Return the (X, Y) coordinate for the center point of the cell that contains the specified text.  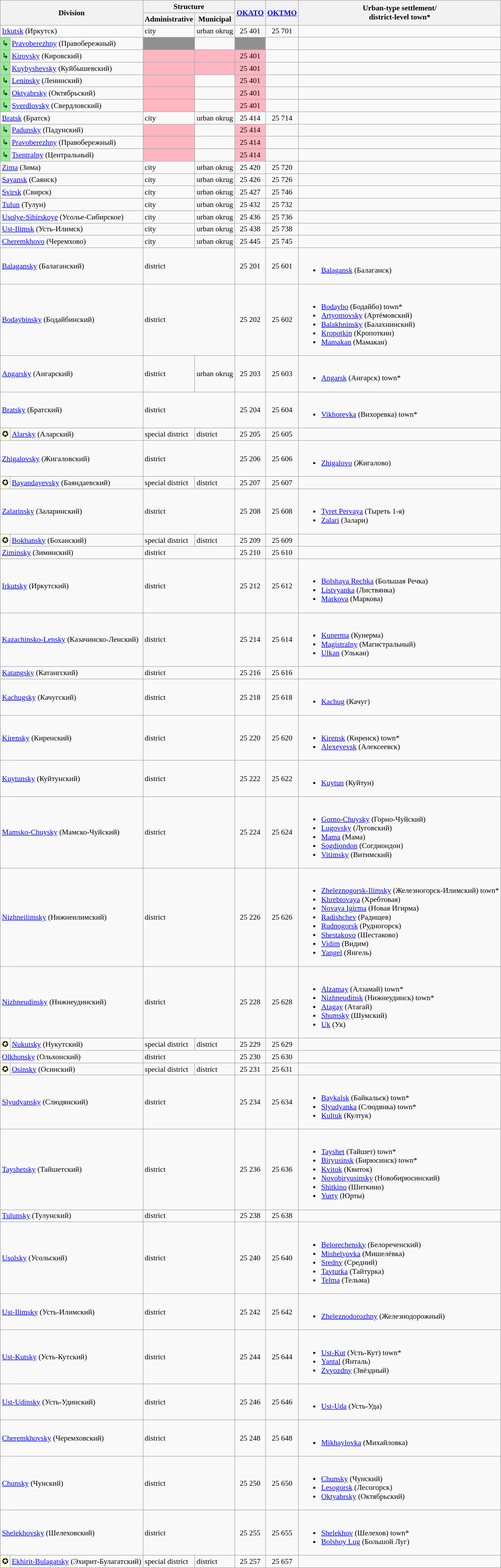
Kazachinsko-Lensky (Казачинско-Ленский) (72, 640)
25 427 (250, 192)
Bayandayevsky (Баяндаевский) (76, 483)
25 208 (250, 512)
25 234 (250, 1102)
25 207 (250, 483)
25 616 (282, 673)
Leninsky (Ленинский) (76, 81)
25 226 (250, 918)
25 714 (282, 118)
25 606 (282, 458)
Bodaybinsky (Бодайбинский) (72, 320)
Ust-Ilimsk (Усть-Илимск) (72, 229)
25 445 (250, 242)
25 204 (250, 410)
25 209 (250, 540)
Tayshet (Тайшет) town*Biryusinsk (Бирюсинск) town*Kvitok (Квиток)Novobiryusinsky (Новобирюсинский)Shitkino (Шиткино)Yurty (Юрты) (400, 1170)
Bokhansky (Боханский) (76, 540)
Ust-Ilimsky (Усть-Илимский) (72, 1312)
25 604 (282, 410)
25 622 (282, 779)
25 231 (250, 1069)
Tulun (Тулун) (72, 205)
25 630 (282, 1057)
Nizhneilimsky (Нижнеилимский) (72, 918)
Kirovsky (Кировский) (76, 56)
25 255 (250, 1533)
25 629 (282, 1044)
Angarsky (Ангарский) (72, 374)
25 250 (250, 1484)
Usolsky (Усольский) (72, 1258)
Oktyabrsky (Октябрьский) (76, 93)
25 620 (282, 738)
Alzamay (Алзамай) town*Nizhneudinsk (Нижнеудинск) town*Atagay (Атагай)Shumsky (Шумский)Uk (Ук) (400, 1002)
Chunsky (Чунский) (72, 1484)
25 257 (250, 1562)
25 229 (250, 1044)
25 246 (250, 1402)
25 210 (250, 553)
25 212 (250, 586)
25 222 (250, 779)
25 230 (250, 1057)
Zhigalovo (Жигалово) (400, 458)
Nukutsky (Нукутский) (76, 1044)
25 214 (250, 640)
Tulunsky (Тулунский) (72, 1216)
Zhigalovsky (Жигаловский) (72, 458)
25 626 (282, 918)
Balagansky (Балаганский) (72, 266)
25 240 (250, 1258)
25 202 (250, 320)
Vikhorevka (Вихоревка) town* (400, 410)
Bratsky (Братский) (72, 410)
Chunsky (Чунский)Lesogorsk (Лесогорск)Oktyabrsky (Октябрьский) (400, 1484)
25 602 (282, 320)
25 701 (282, 31)
25 648 (282, 1438)
Tyret Pervaya (Тыреть 1-я)Zalari (Залари) (400, 512)
Ekhirit-Bulagatsky (Эхирит-Булагатский) (76, 1562)
Zima (Зима) (72, 167)
Irkutsk (Иркутск) (72, 31)
Ziminsky (Зиминский) (72, 553)
Division (72, 13)
Kuybyshevsky (Куйбышевский) (76, 68)
Balagansk (Балаганск) (400, 266)
Katangsky (Катангский) (72, 673)
Bolshaya Rechka (Большая Речка)Listvyanka (Листвянка)Markova (Маркова) (400, 586)
Olkhonsky (Ольхонский) (72, 1057)
25 238 (250, 1216)
Kunerma (Кунерма)Magistralny (Магистральный)Ulkan (Улькан) (400, 640)
Svirsk (Свирск) (72, 192)
25 228 (250, 1002)
Padunsky (Падунский) (76, 130)
Angarsk (Ангарск) town* (400, 374)
25 640 (282, 1258)
Mamsko-Chuysky (Мамско-Чуйский) (72, 832)
25 736 (282, 217)
25 206 (250, 458)
25 608 (282, 512)
Nizhneudinsky (Нижнеудинский) (72, 1002)
25 605 (282, 434)
Kuytun (Куйтун) (400, 779)
Structure (189, 7)
Kirensky (Киренский) (72, 738)
Sverdlovsky (Свердловский) (76, 106)
25 726 (282, 180)
25 220 (250, 738)
25 650 (282, 1484)
25 732 (282, 205)
Zalarinsky (Заларинский) (72, 512)
25 610 (282, 553)
25 720 (282, 167)
25 746 (282, 192)
Urban-type settlement/district-level town* (400, 13)
25 201 (250, 266)
25 609 (282, 540)
Baykalsk (Байкальск) town*Slyudyanka (Слюдянка) town*Kultuk (Култук) (400, 1102)
Ust-Uda (Усть-Уда) (400, 1402)
Ust-Kut (Усть-Кут) town*Yantal (Янталь)Zvyozdny (Звёздный) (400, 1357)
25 738 (282, 229)
25 236 (250, 1170)
25 638 (282, 1216)
25 655 (282, 1533)
25 644 (282, 1357)
25 224 (250, 832)
Slyudyansky (Слюдянский) (72, 1102)
25 205 (250, 434)
Irkutsky (Иркутский) (72, 586)
25 642 (282, 1312)
25 432 (250, 205)
25 612 (282, 586)
25 438 (250, 229)
25 631 (282, 1069)
Belorechensky (Белореченский)Mishelyovka (Мишелёвка)Sredny (Средний)Tayturka (Тайтурка)Telma (Тельма) (400, 1258)
Usolye-Sibirskoye (Усолье-Сибирское) (72, 217)
Kirensk (Киренск) town*Alexeyevsk (Алексеевск) (400, 738)
Cheremkhovo (Черемхово) (72, 242)
Ust-Udinsky (Усть-Удинский) (72, 1402)
Cheremkhovsky (Черемховский) (72, 1438)
Kachug (Качуг) (400, 697)
25 218 (250, 697)
25 244 (250, 1357)
Municipal (215, 19)
25 216 (250, 673)
25 426 (250, 180)
25 248 (250, 1438)
Tsentralny (Центральный) (76, 155)
Shelekhov (Шелехов) town*Bolshoy Lug (Большой Луг) (400, 1533)
25 634 (282, 1102)
Kachugsky (Качугский) (72, 697)
Administrative (169, 19)
25 242 (250, 1312)
Bratsk (Братск) (72, 118)
25 657 (282, 1562)
Kuytunsky (Куйтунский) (72, 779)
Mikhaylovka (Михайловка) (400, 1438)
25 203 (250, 374)
25 607 (282, 483)
Tayshetsky (Тайшетский) (72, 1170)
Ust-Kutsky (Усть-Кутский) (72, 1357)
OKATO (250, 13)
25 436 (250, 217)
Sayansk (Саянск) (72, 180)
Bodaybo (Бодайбо) town*Artyomovsky (Артёмовский)Balakhninsky (Балахнинский)Kropotkin (Кропоткин)Mamakan (Мамакан) (400, 320)
Shelekhovsky (Шелеховский) (72, 1533)
25 745 (282, 242)
Osinsky (Осинский) (76, 1069)
Alarsky (Аларский) (76, 434)
25 646 (282, 1402)
25 628 (282, 1002)
Gorno-Chuysky (Горно-Чуйский)Lugovsky (Луговский)Mama (Мама)Sogdiondon (Согдиондон)Vitimsky (Витимский) (400, 832)
25 636 (282, 1170)
25 603 (282, 374)
25 601 (282, 266)
OKTMO (282, 13)
Zheleznodorozhny (Железнодорожный) (400, 1312)
25 618 (282, 697)
25 614 (282, 640)
25 624 (282, 832)
25 420 (250, 167)
